Capture the cell that displays the provided text and extract its (X, Y) central coordinate. 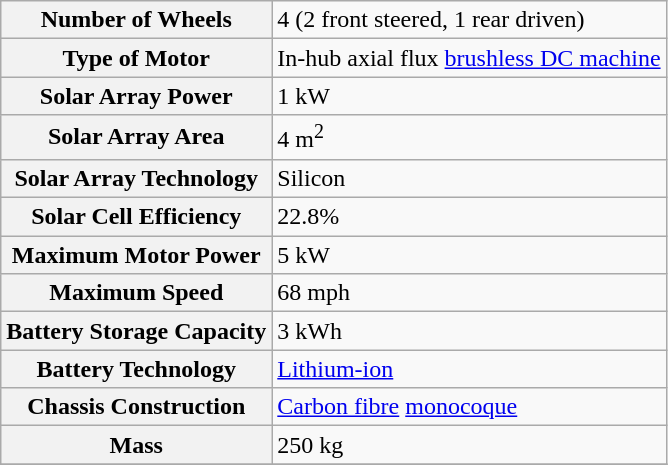
Mass (136, 445)
Silicon (469, 178)
4 m2 (469, 138)
Maximum Speed (136, 293)
Carbon fibre monocoque (469, 407)
Solar Array Technology (136, 178)
In-hub axial flux brushless DC machine (469, 58)
Lithium-ion (469, 369)
Battery Technology (136, 369)
Number of Wheels (136, 20)
1 kW (469, 96)
5 kW (469, 255)
Solar Array Area (136, 138)
4 (2 front steered, 1 rear driven) (469, 20)
3 kWh (469, 331)
Type of Motor (136, 58)
Chassis Construction (136, 407)
Solar Array Power (136, 96)
22.8% (469, 217)
68 mph (469, 293)
Battery Storage Capacity (136, 331)
Solar Cell Efficiency (136, 217)
250 kg (469, 445)
Maximum Motor Power (136, 255)
